Provide the (X, Y) coordinate of the cell's center where the given text is located.  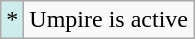
Umpire is active (109, 20)
* (12, 20)
